Return the (X, Y) coordinate for the center point of the cell that contains the specified text.  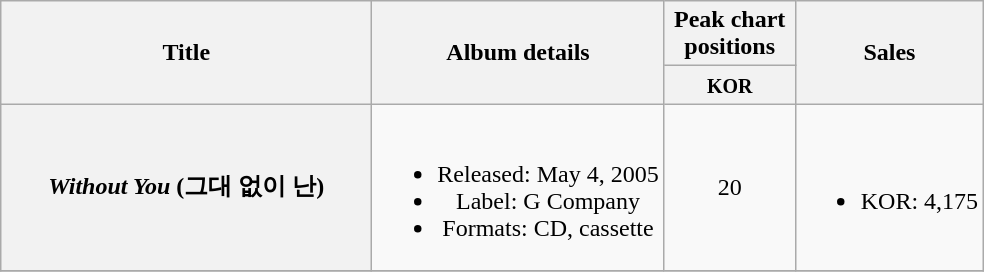
20 (730, 188)
Without You (그대 없이 난) (186, 188)
Sales (889, 52)
Title (186, 52)
KOR (730, 85)
Album details (518, 52)
Released: May 4, 2005Label: G CompanyFormats: CD, cassette (518, 188)
Peak chart positions (730, 34)
KOR: 4,175 (889, 188)
